Find where the given text appears and provide that cell's center as (X, Y) coordinate. 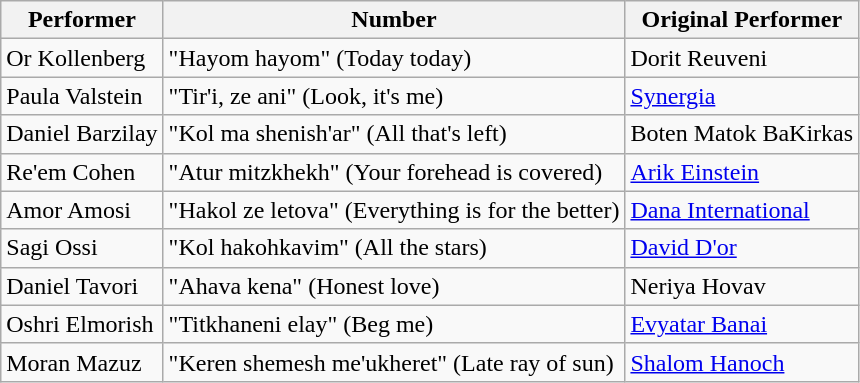
"Tir'i, ze ani" (Look, it's me) (394, 96)
"Atur mitzkhekh" (Your forehead is covered) (394, 172)
"Kol ma shenish'ar" (All that's left) (394, 134)
Shalom Hanoch (742, 362)
Oshri Elmorish (82, 324)
"Keren shemesh me'ukheret" (Late ray of sun) (394, 362)
Re'em Cohen (82, 172)
Sagi Ossi (82, 248)
"Hakol ze letova" (Everything is for the better) (394, 210)
Daniel Barzilay (82, 134)
Daniel Tavori (82, 286)
"Hayom hayom" (Today today) (394, 58)
Neriya Hovav (742, 286)
"Kol hakohkavim" (All the stars) (394, 248)
Or Kollenberg (82, 58)
Boten Matok BaKirkas (742, 134)
Number (394, 20)
"Ahava kena" (Honest love) (394, 286)
Paula Valstein (82, 96)
Performer (82, 20)
Dana International (742, 210)
Original Performer (742, 20)
Arik Einstein (742, 172)
David D'or (742, 248)
Dorit Reuveni (742, 58)
Moran Mazuz (82, 362)
"Titkhaneni elay" (Beg me) (394, 324)
Amor Amosi (82, 210)
Synergia (742, 96)
Evyatar Banai (742, 324)
